Return (x, y) of the center of cell containing provided text 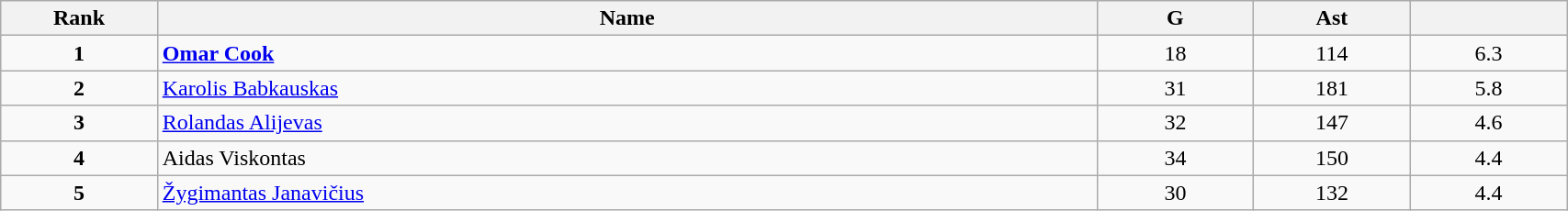
4 (79, 158)
5 (79, 193)
18 (1175, 53)
132 (1332, 193)
32 (1175, 123)
Aidas Viskontas (626, 158)
Rolandas Alijevas (626, 123)
31 (1175, 88)
147 (1332, 123)
34 (1175, 158)
6.3 (1488, 53)
G (1175, 18)
150 (1332, 158)
Karolis Babkauskas (626, 88)
Ast (1332, 18)
2 (79, 88)
30 (1175, 193)
4.6 (1488, 123)
Omar Cook (626, 53)
181 (1332, 88)
3 (79, 123)
114 (1332, 53)
Name (626, 18)
5.8 (1488, 88)
Žygimantas Janavičius (626, 193)
Rank (79, 18)
1 (79, 53)
